For the text-containing cell, return its midpoint in (x, y) coordinate format. 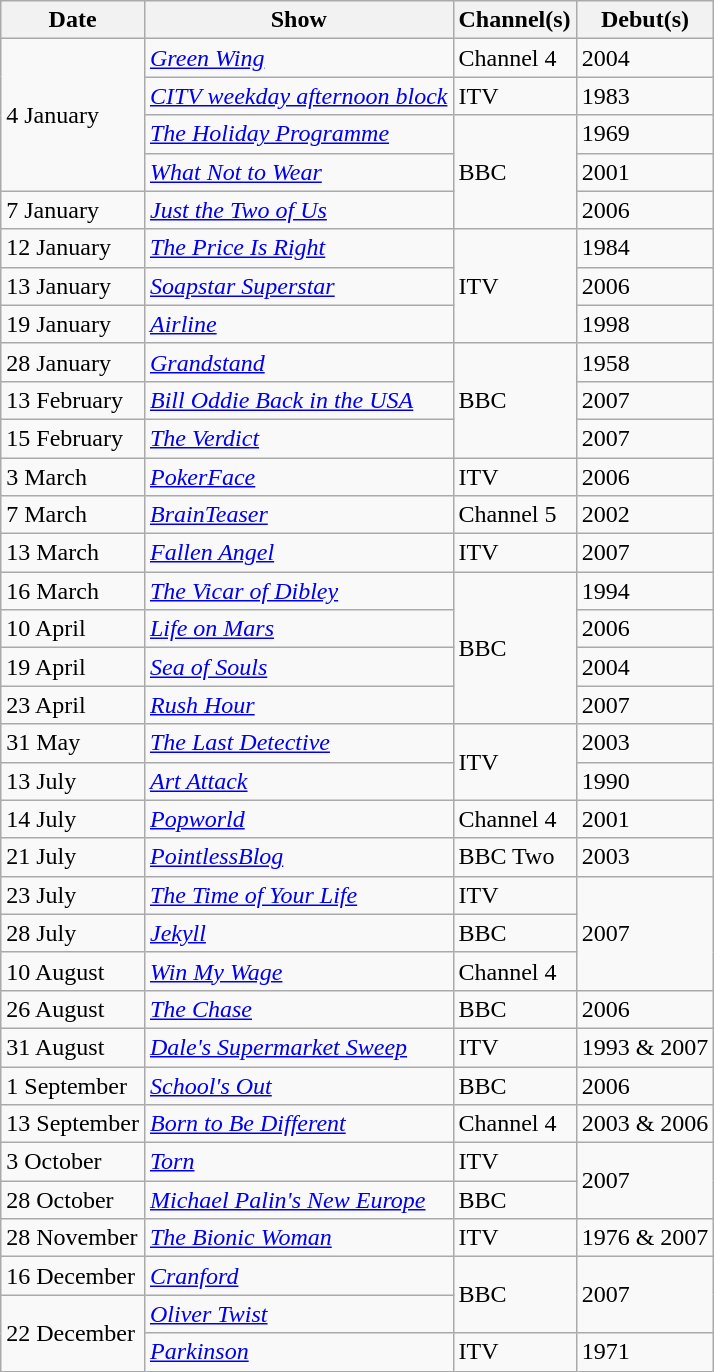
PointlessBlog (298, 857)
1983 (645, 96)
1998 (645, 324)
1976 & 2007 (645, 1238)
21 July (73, 857)
1969 (645, 134)
10 April (73, 629)
Art Attack (298, 781)
Show (298, 20)
22 December (73, 1333)
2002 (645, 515)
1958 (645, 362)
Just the Two of Us (298, 210)
23 July (73, 895)
Torn (298, 1162)
Fallen Angel (298, 553)
The Verdict (298, 438)
BrainTeaser (298, 515)
12 January (73, 248)
28 January (73, 362)
10 August (73, 971)
School's Out (298, 1085)
Rush Hour (298, 705)
13 March (73, 553)
16 December (73, 1276)
13 July (73, 781)
16 March (73, 591)
26 August (73, 1009)
Jekyll (298, 933)
Michael Palin's New Europe (298, 1200)
23 April (73, 705)
Parkinson (298, 1352)
19 January (73, 324)
7 January (73, 210)
The Time of Your Life (298, 895)
Born to Be Different (298, 1124)
Date (73, 20)
1 September (73, 1085)
28 July (73, 933)
Grandstand (298, 362)
28 November (73, 1238)
3 March (73, 477)
13 February (73, 400)
What Not to Wear (298, 172)
Channel(s) (514, 20)
The Chase (298, 1009)
13 September (73, 1124)
1994 (645, 591)
The Last Detective (298, 743)
Soapstar Superstar (298, 286)
Dale's Supermarket Sweep (298, 1047)
31 August (73, 1047)
15 February (73, 438)
Sea of Souls (298, 667)
BBC Two (514, 857)
3 October (73, 1162)
13 January (73, 286)
7 March (73, 515)
1971 (645, 1352)
19 April (73, 667)
The Price Is Right (298, 248)
1984 (645, 248)
Debut(s) (645, 20)
Oliver Twist (298, 1314)
The Holiday Programme (298, 134)
Green Wing (298, 58)
Life on Mars (298, 629)
The Vicar of Dibley (298, 591)
PokerFace (298, 477)
CITV weekday afternoon block (298, 96)
4 January (73, 115)
2003 & 2006 (645, 1124)
28 October (73, 1200)
Cranford (298, 1276)
Bill Oddie Back in the USA (298, 400)
Channel 5 (514, 515)
The Bionic Woman (298, 1238)
1990 (645, 781)
Win My Wage (298, 971)
Popworld (298, 819)
14 July (73, 819)
1993 & 2007 (645, 1047)
31 May (73, 743)
Airline (298, 324)
